From the cell containing the given text, extract its center point as [x, y] coordinate. 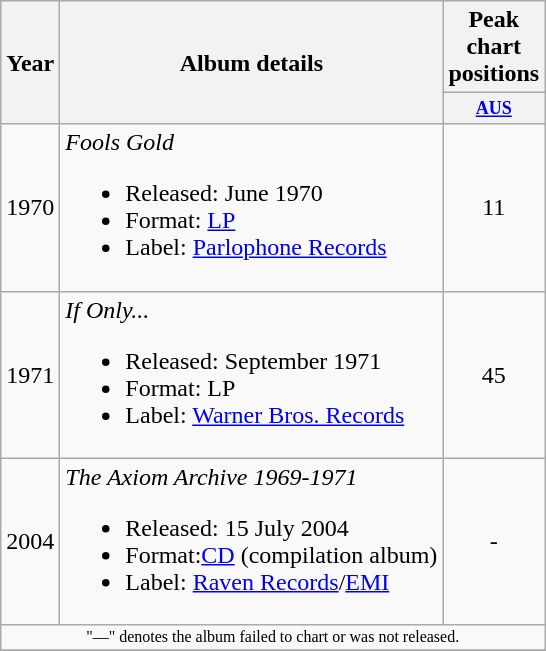
AUS [494, 108]
Year [30, 62]
11 [494, 208]
Fools GoldReleased: June 1970Format: LPLabel: Parlophone Records [252, 208]
"—" denotes the album failed to chart or was not released. [273, 637]
1971 [30, 374]
Peak chart positions [494, 47]
45 [494, 374]
1970 [30, 208]
2004 [30, 542]
The Axiom Archive 1969-1971Released: 15 July 2004Format:CD (compilation album)Label: Raven Records/EMI [252, 542]
- [494, 542]
Album details [252, 62]
If Only...Released: September 1971Format: LPLabel: Warner Bros. Records [252, 374]
